Pinpoint the cell where the given text exists, returning its (X, Y) midpoint coordinate. 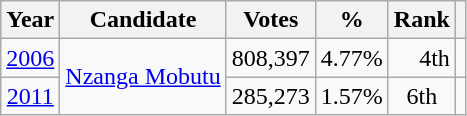
Candidate (143, 20)
Year (30, 20)
Rank (422, 20)
% (352, 20)
Nzanga Mobutu (143, 77)
2011 (30, 96)
808,397 (270, 58)
6th (422, 96)
4.77% (352, 58)
4th (422, 58)
1.57% (352, 96)
Votes (270, 20)
2006 (30, 58)
285,273 (270, 96)
